Extract the (X, Y) coordinate from the center of the cell holding the provided text.  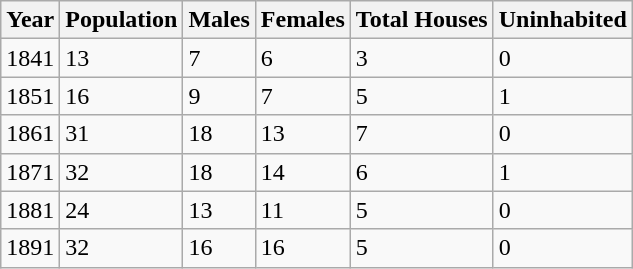
3 (422, 58)
Total Houses (422, 20)
31 (122, 134)
Population (122, 20)
1881 (30, 210)
24 (122, 210)
9 (219, 96)
1841 (30, 58)
Females (302, 20)
1871 (30, 172)
11 (302, 210)
Uninhabited (562, 20)
1861 (30, 134)
14 (302, 172)
1891 (30, 248)
1851 (30, 96)
Year (30, 20)
Males (219, 20)
